Identify which cell holds the provided text, then report its [x, y] central coordinate. 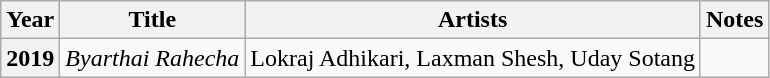
Artists [473, 20]
Notes [734, 20]
Title [152, 20]
Byarthai Rahecha [152, 58]
Year [30, 20]
Lokraj Adhikari, Laxman Shesh, Uday Sotang [473, 58]
2019 [30, 58]
